Find where the given text appears and provide that cell's center as (X, Y) coordinate. 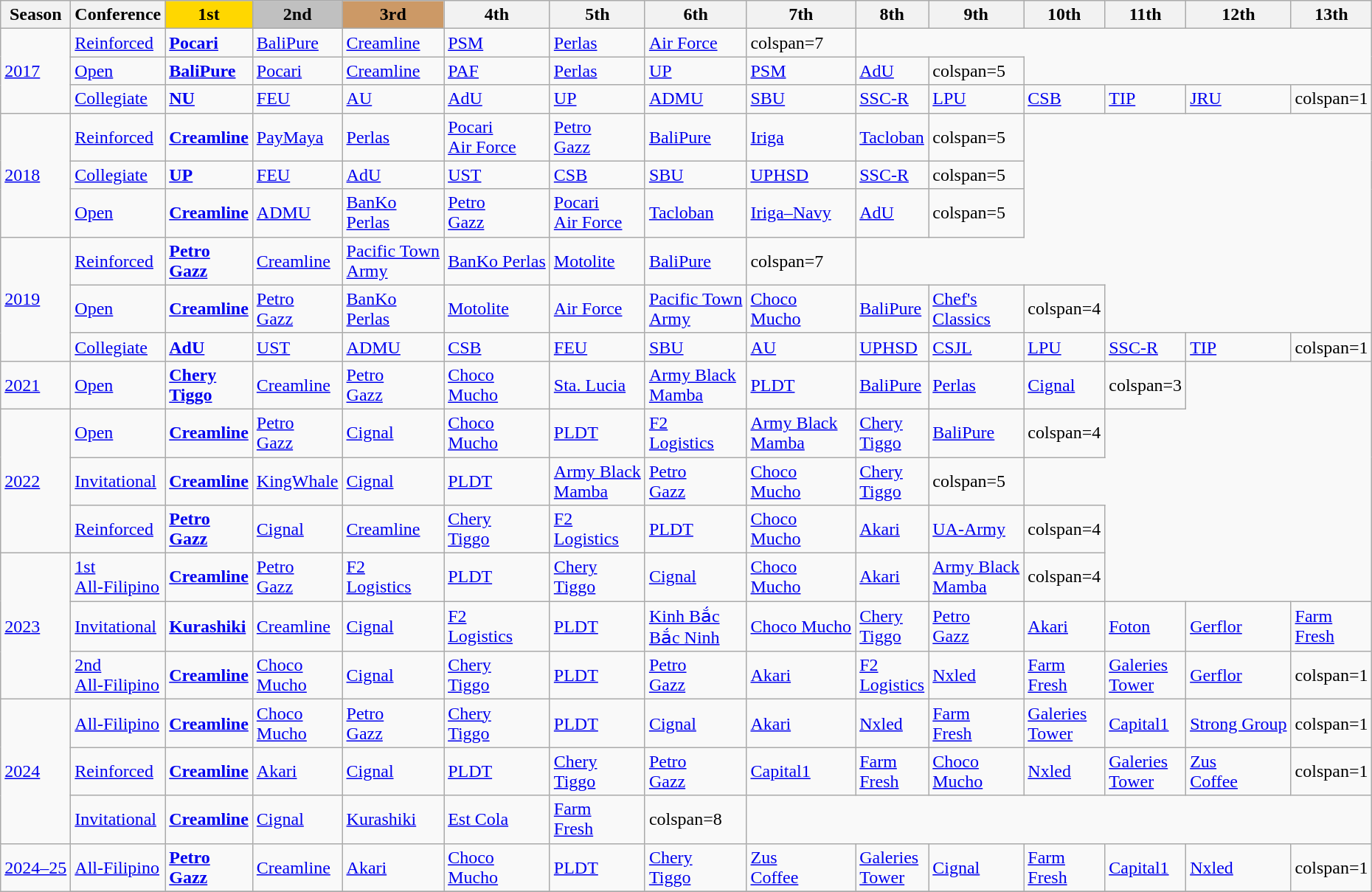
6th (696, 15)
Season (35, 15)
Est Cola (497, 819)
Choco Mucho (801, 626)
2024–25 (35, 868)
8th (893, 15)
2017 (35, 71)
5th (597, 15)
Conference (118, 15)
2023 (35, 626)
2019 (35, 299)
JRU (1238, 99)
Iriga–Navy (801, 212)
colspan=3 (1146, 385)
Foton (1146, 626)
2018 (35, 175)
2ndAll-Filipino (118, 676)
2nd (297, 15)
13th (1331, 15)
BanKo Perlas (497, 261)
7th (801, 15)
Sta. Lucia (597, 385)
NU (209, 99)
PAF (497, 71)
2022 (35, 481)
Strong Group (1238, 723)
12th (1238, 15)
Iriga (801, 137)
Kinh BắcBắc Ninh (696, 626)
Chef'sClassics (977, 308)
1st (209, 15)
2024 (35, 772)
KingWhale (297, 481)
9th (977, 15)
PayMaya (297, 137)
3rd (393, 15)
11th (1146, 15)
2021 (35, 385)
4th (497, 15)
10th (1064, 15)
CSJL (977, 347)
1stAll-Filipino (118, 577)
UA-Army (977, 530)
colspan=8 (696, 819)
